Identify which cell holds the provided text, then report its [X, Y] central coordinate. 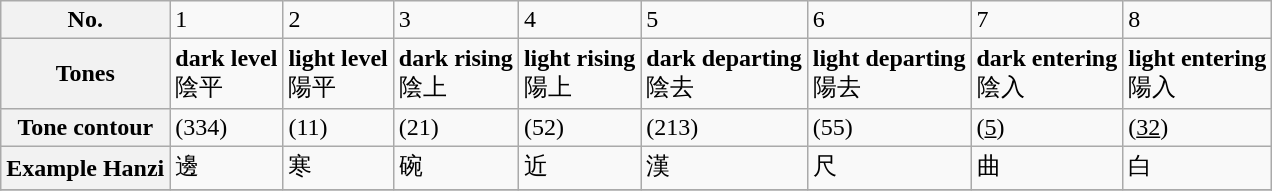
(213) [724, 127]
Tones [86, 74]
light entering陽入 [1198, 74]
(52) [579, 127]
6 [889, 20]
漢 [724, 168]
2 [338, 20]
8 [1198, 20]
(21) [456, 127]
Tone contour [86, 127]
(334) [226, 127]
1 [226, 20]
邊 [226, 168]
dark entering陰入 [1047, 74]
light rising陽上 [579, 74]
Example Hanzi [86, 168]
7 [1047, 20]
dark departing陰去 [724, 74]
No. [86, 20]
3 [456, 20]
5 [724, 20]
近 [579, 168]
4 [579, 20]
碗 [456, 168]
寒 [338, 168]
尺 [889, 168]
(5) [1047, 127]
曲 [1047, 168]
light departing陽去 [889, 74]
dark rising陰上 [456, 74]
白 [1198, 168]
dark level陰平 [226, 74]
(55) [889, 127]
light level陽平 [338, 74]
(32) [1198, 127]
(11) [338, 127]
